Return (X, Y) of the center of cell containing provided text 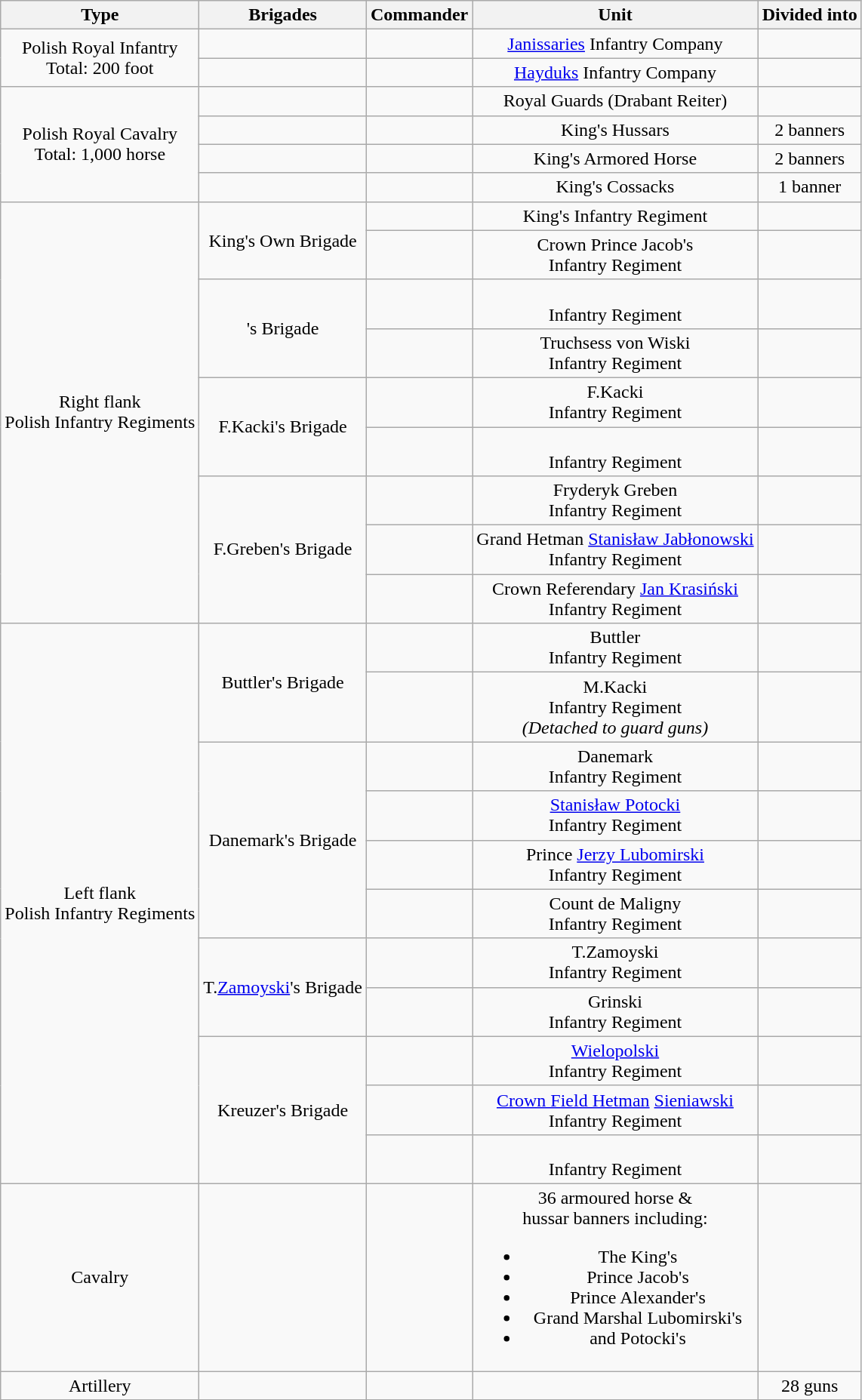
Right flankPolish Infantry Regiments (100, 412)
ButtlerInfantry Regiment (615, 648)
M.KackiInfantry Regiment(Detached to guard guns) (615, 707)
Type (100, 15)
Kreuzer's Brigade (283, 1109)
's Brigade (283, 328)
Hayduks Infantry Company (615, 72)
Truchsess von WiskiInfantry Regiment (615, 353)
GrinskiInfantry Regiment (615, 1011)
Unit (615, 15)
36 armoured horse &hussar banners including:The King'sPrince Jacob'sPrince Alexander'sGrand Marshal Lubomirski'sand Potocki's (615, 1277)
F.Greben's Brigade (283, 549)
T.Zamoyski's Brigade (283, 987)
1 banner (809, 187)
T.ZamoyskiInfantry Regiment (615, 963)
F.Kacki's Brigade (283, 426)
Royal Guards (Drabant Reiter) (615, 101)
Artillery (100, 1385)
Cavalry (100, 1277)
King's Own Brigade (283, 240)
Divided into (809, 15)
Crown Field Hetman SieniawskiInfantry Regiment (615, 1109)
Count de MalignyInfantry Regiment (615, 913)
Left flankPolish Infantry Regiments (100, 904)
Commander (419, 15)
King's Armored Horse (615, 158)
King's Hussars (615, 130)
DanemarkInfantry Regiment (615, 767)
Prince Jerzy LubomirskiInfantry Regiment (615, 865)
F.KackiInfantry Regiment (615, 402)
Stanisław PotockiInfantry Regiment (615, 815)
WielopolskiInfantry Regiment (615, 1061)
King's Cossacks (615, 187)
Buttler's Brigade (283, 682)
Crown Prince Jacob'sInfantry Regiment (615, 255)
Danemark's Brigade (283, 840)
King's Infantry Regiment (615, 216)
28 guns (809, 1385)
Grand Hetman Stanisław JabłonowskiInfantry Regiment (615, 549)
Fryderyk GrebenInfantry Regiment (615, 501)
Janissaries Infantry Company (615, 44)
Crown Referendary Jan KrasińskiInfantry Regiment (615, 599)
Polish Royal InfantryTotal: 200 foot (100, 58)
Polish Royal CavalryTotal: 1,000 horse (100, 144)
Brigades (283, 15)
